Return [x, y] of the center of cell containing provided text 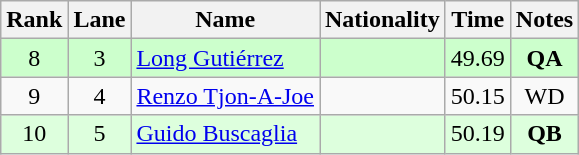
3 [100, 58]
QB [544, 134]
4 [100, 96]
9 [34, 96]
Nationality [383, 20]
Rank [34, 20]
49.69 [478, 58]
Notes [544, 20]
WD [544, 96]
10 [34, 134]
QA [544, 58]
Name [226, 20]
Guido Buscaglia [226, 134]
8 [34, 58]
Time [478, 20]
Long Gutiérrez [226, 58]
50.15 [478, 96]
Lane [100, 20]
50.19 [478, 134]
5 [100, 134]
Renzo Tjon-A-Joe [226, 96]
